Scan for the cell matching the given text and deliver its [X, Y] coordinate at center. 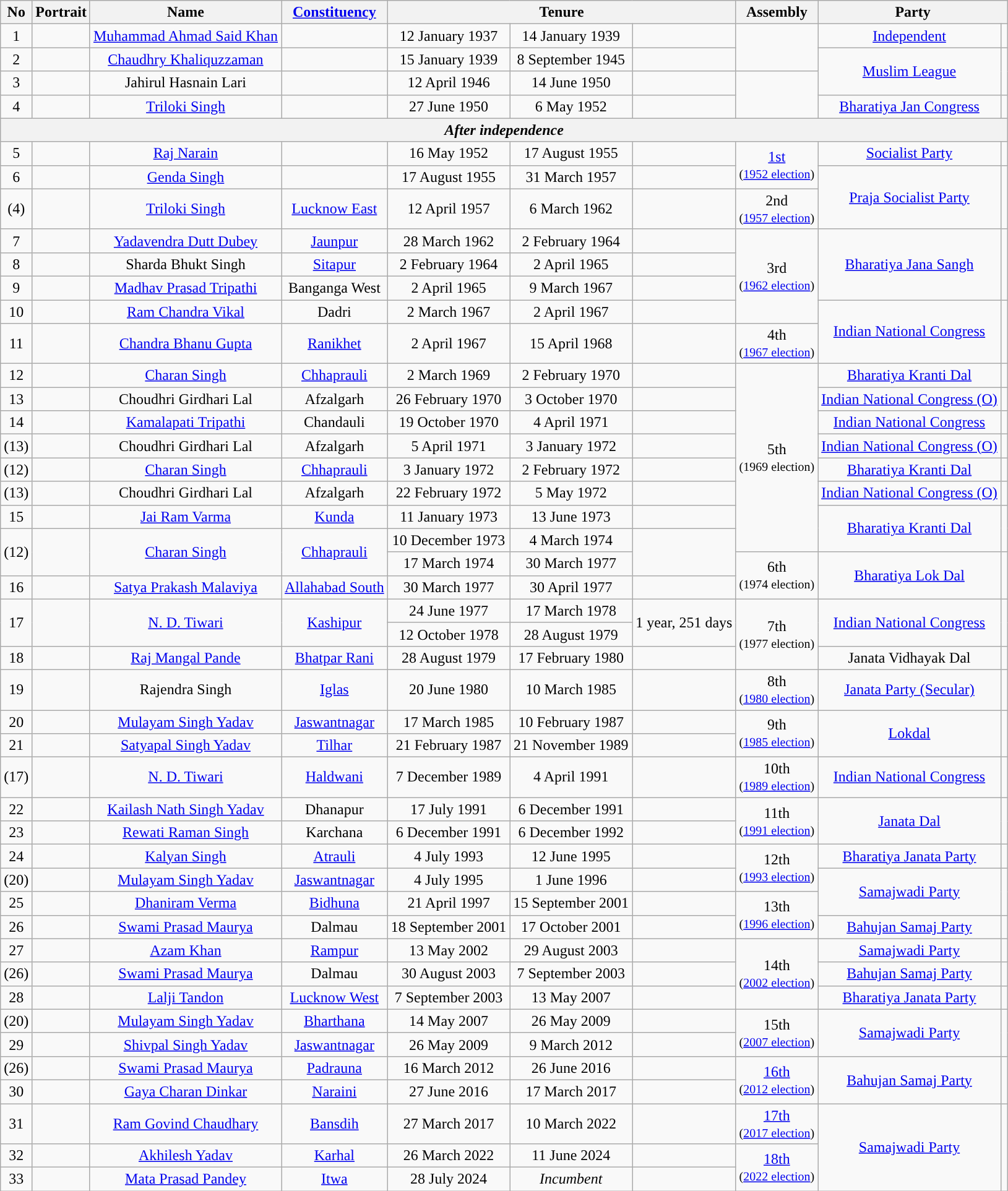
16 [16, 587]
17th(2017 election) [777, 1124]
(4) [16, 209]
3rd(1962 election) [777, 276]
22 [16, 809]
26 June 2016 [571, 1068]
Jaunpur [334, 241]
5 [16, 153]
10 February 1987 [571, 722]
17 March 2017 [571, 1091]
15 September 2001 [571, 903]
(17) [16, 777]
Janata Dal [910, 821]
17 October 2001 [571, 927]
20 [16, 722]
18 September 2001 [449, 927]
32 [16, 1156]
33 [16, 1179]
7th(1977 election) [777, 634]
Banganga West [334, 288]
Bharatiya Jan Congress [910, 106]
26 February 1970 [449, 399]
30 April 1977 [571, 587]
Rewati Raman Singh [186, 833]
30 [16, 1091]
24 June 1977 [449, 611]
Lokdal [910, 734]
8th(1980 election) [777, 689]
Kunda [334, 517]
7 December 1989 [449, 777]
Praja Socialist Party [910, 197]
Gaya Charan Dinkar [186, 1091]
2 March 1967 [449, 311]
2 February 1972 [571, 470]
28 March 1962 [449, 241]
18 [16, 658]
17 March 1978 [571, 611]
19 October 1970 [449, 423]
28 [16, 997]
10 December 1973 [449, 540]
Shivpal Singh Yadav [186, 1044]
14th(2002 election) [777, 974]
12 April 1946 [449, 83]
29 [16, 1044]
Chandauli [334, 423]
14 January 1939 [571, 36]
30 August 2003 [449, 974]
Genda Singh [186, 177]
6 March 1962 [571, 209]
22 February 1972 [449, 493]
After independence [504, 130]
Satya Prakash Malaviya [186, 587]
Kamalapati Tripathi [186, 423]
10 March 1985 [571, 689]
6th(1974 election) [777, 575]
Sharda Bhukt Singh [186, 264]
5th(1969 election) [777, 458]
21 November 1989 [571, 746]
29 August 2003 [571, 950]
7 [16, 241]
Karchana [334, 833]
Lucknow West [334, 997]
Dadri [334, 311]
24 [16, 856]
Muslim League [910, 71]
27 [16, 950]
Jai Ram Varma [186, 517]
6 December 1992 [571, 833]
18th(2022 election) [777, 1167]
17 July 1991 [449, 809]
2nd(1957 election) [777, 209]
9 March 2012 [571, 1044]
1 June 1996 [571, 880]
4 March 1974 [571, 540]
Bharatiya Lok Dal [910, 575]
Akhilesh Yadav [186, 1156]
Raj Narain [186, 153]
Haldwani [334, 777]
1 [16, 36]
Janata Vidhayak Dal [910, 658]
4 April 1971 [571, 423]
1st(1952 election) [777, 165]
Incumbent [571, 1179]
Name [186, 12]
14 June 1950 [571, 83]
Chandra Bhanu Gupta [186, 344]
16 May 1952 [449, 153]
Kailash Nath Singh Yadav [186, 809]
20 June 1980 [449, 689]
21 April 1997 [449, 903]
12 January 1937 [449, 36]
Dhaniram Verma [186, 903]
Party [913, 12]
Constituency [334, 12]
16 March 2012 [449, 1068]
23 [16, 833]
14 [16, 423]
17 [16, 622]
26 March 2022 [449, 1156]
6 [16, 177]
10 March 2022 [571, 1124]
2 [16, 59]
10th(1989 election) [777, 777]
Bidhuna [334, 903]
Kashipur [334, 622]
Allahabad South [334, 587]
No [16, 12]
Bharatiya Jana Sangh [910, 264]
Raj Mangal Pande [186, 658]
16th(2012 election) [777, 1080]
10 [16, 311]
4 July 1993 [449, 856]
4 July 1995 [449, 880]
Ranikhet [334, 344]
Kalyan Singh [186, 856]
Yadavendra Dutt Dubey [186, 241]
9 [16, 288]
11th(1991 election) [777, 821]
12 [16, 376]
12th(1993 election) [777, 868]
27 March 2017 [449, 1124]
Padrauna [334, 1068]
Rampur [334, 950]
Chaudhry Khaliquzzaman [186, 59]
Rajendra Singh [186, 689]
Karhal [334, 1156]
Assembly [777, 12]
15th(2007 election) [777, 1033]
Satyapal Singh Yadav [186, 746]
21 February 1987 [449, 746]
11 June 2024 [571, 1156]
17 February 1980 [571, 658]
13 June 1973 [571, 517]
Bharthana [334, 1021]
12 April 1957 [449, 209]
28 July 2024 [449, 1179]
2 February 1970 [571, 376]
Bansdih [334, 1124]
Socialist Party [910, 153]
Atrauli [334, 856]
12 June 1995 [571, 856]
9th(1985 election) [777, 734]
Sitapur [334, 264]
13th(1996 election) [777, 915]
Independent [910, 36]
15 [16, 517]
Lucknow East [334, 209]
9 March 1967 [571, 288]
Azam Khan [186, 950]
11 January 1973 [449, 517]
27 June 1950 [449, 106]
Lalji Tandon [186, 997]
1 year, 251 days [684, 622]
17 March 1974 [449, 564]
13 [16, 399]
Ram Chandra Vikal [186, 311]
11 [16, 344]
5 April 1971 [449, 446]
4 [16, 106]
3 [16, 83]
13 May 2007 [571, 997]
15 January 1939 [449, 59]
2 March 1969 [449, 376]
31 [16, 1124]
Ram Govind Chaudhary [186, 1124]
Naraini [334, 1091]
25 [16, 903]
15 April 1968 [571, 344]
4 April 1991 [571, 777]
Tilhar [334, 746]
6 May 1952 [571, 106]
Muhammad Ahmad Said Khan [186, 36]
Tenure [562, 12]
21 [16, 746]
Portrait [61, 12]
8 September 1945 [571, 59]
8 [16, 264]
12 October 1978 [449, 634]
Madhav Prasad Tripathi [186, 288]
3 October 1970 [571, 399]
4th(1967 election) [777, 344]
26 [16, 927]
31 March 1957 [571, 177]
5 May 1972 [571, 493]
Iglas [334, 689]
17 March 1985 [449, 722]
14 May 2007 [449, 1021]
Itwa [334, 1179]
Janata Party (Secular) [910, 689]
Jahirul Hasnain Lari [186, 83]
Mata Prasad Pandey [186, 1179]
19 [16, 689]
13 May 2002 [449, 950]
Dhanapur [334, 809]
27 June 2016 [449, 1091]
Bhatpar Rani [334, 658]
